Return the (X, Y) coordinate for the center point of the cell that contains the specified text.  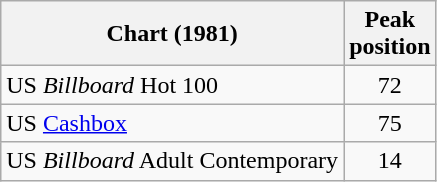
14 (390, 161)
Chart (1981) (172, 34)
72 (390, 85)
US Billboard Adult Contemporary (172, 161)
Peakposition (390, 34)
US Cashbox (172, 123)
75 (390, 123)
US Billboard Hot 100 (172, 85)
